Capture the cell that displays the provided text and extract its [X, Y] central coordinate. 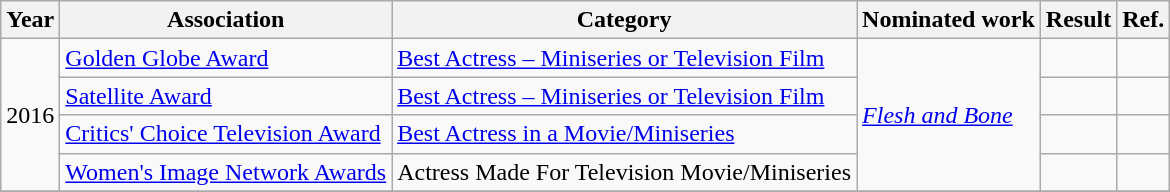
Association [226, 20]
Critics' Choice Television Award [226, 134]
Satellite Award [226, 96]
2016 [30, 115]
Result [1078, 20]
Golden Globe Award [226, 58]
Ref. [1144, 20]
Year [30, 20]
Nominated work [949, 20]
Category [624, 20]
Flesh and Bone [949, 115]
Women's Image Network Awards [226, 172]
Actress Made For Television Movie/Miniseries [624, 172]
Best Actress in a Movie/Miniseries [624, 134]
